Search for the cell housing the specified text and yield its (X, Y) center coordinate. 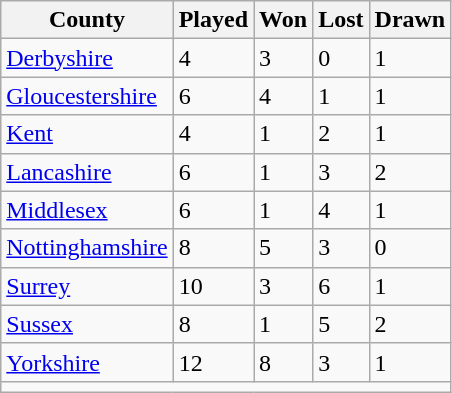
Lost (341, 20)
Surrey (87, 286)
10 (213, 286)
Sussex (87, 324)
Kent (87, 134)
Yorkshire (87, 362)
Gloucestershire (87, 96)
County (87, 20)
Lancashire (87, 172)
Played (213, 20)
Drawn (410, 20)
Derbyshire (87, 58)
Middlesex (87, 210)
Won (284, 20)
12 (213, 362)
Nottinghamshire (87, 248)
